Search for the cell housing the specified text and yield its [X, Y] center coordinate. 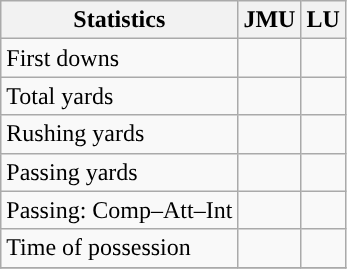
JMU [270, 20]
Time of possession [120, 248]
Rushing yards [120, 134]
First downs [120, 58]
Statistics [120, 20]
Passing yards [120, 172]
LU [323, 20]
Total yards [120, 96]
Passing: Comp–Att–Int [120, 210]
